Pinpoint the cell where the given text exists, returning its (x, y) midpoint coordinate. 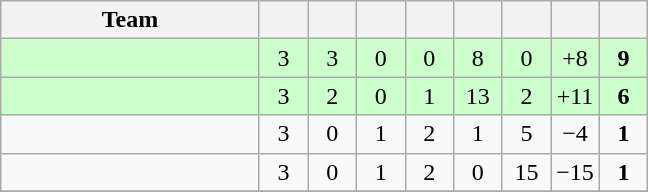
15 (526, 172)
Team (130, 20)
−15 (576, 172)
5 (526, 134)
13 (478, 96)
−4 (576, 134)
+8 (576, 58)
6 (624, 96)
8 (478, 58)
9 (624, 58)
+11 (576, 96)
